Locate the cell with the specified text and output its [X, Y] center coordinate. 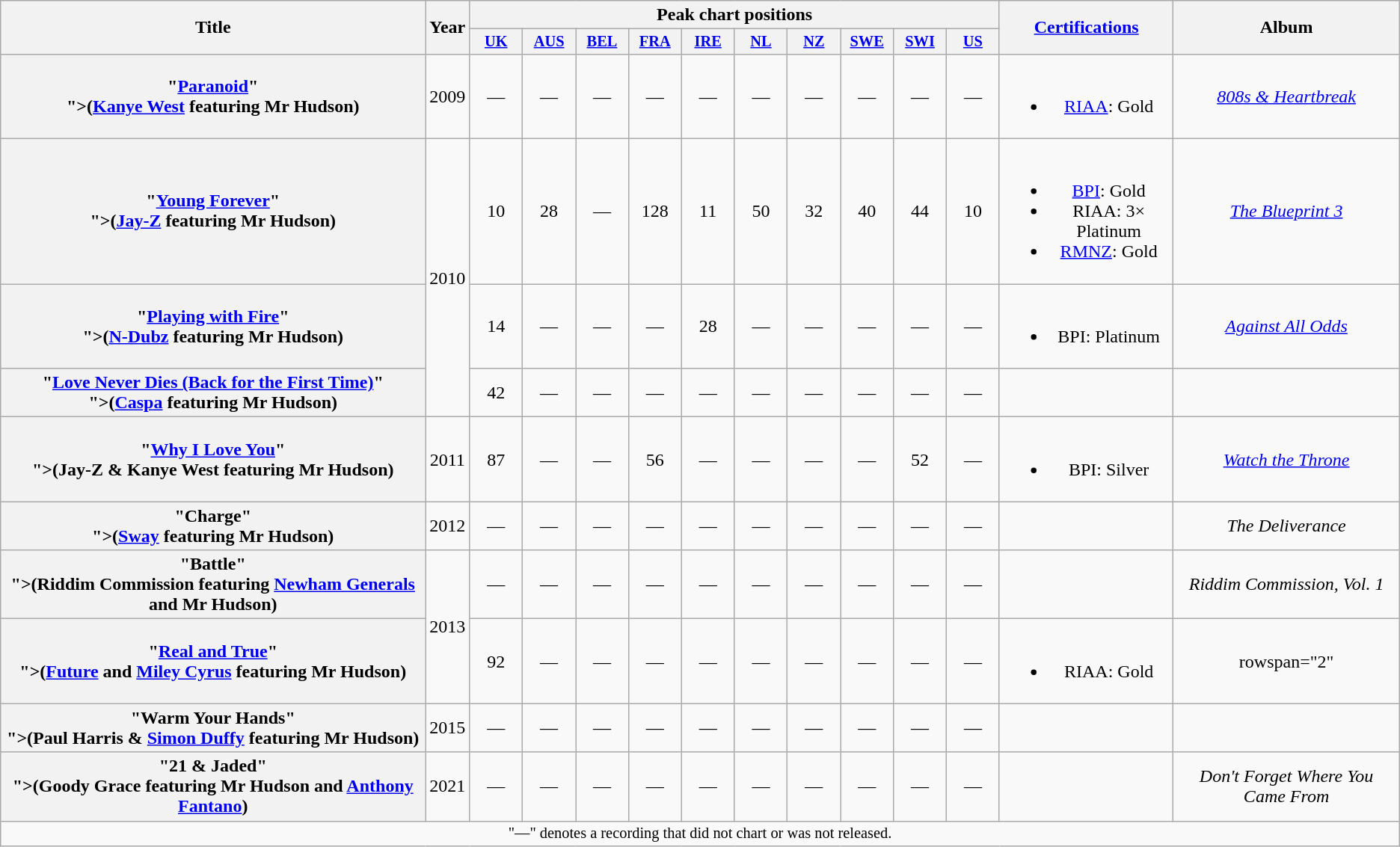
Riddim Commission, Vol. 1 [1286, 585]
Title [213, 28]
40 [868, 212]
NL [761, 42]
"—" denotes a recording that did not chart or was not released. [700, 834]
NZ [814, 42]
42 [497, 393]
2010 [447, 278]
BPI: GoldRIAA: 3× PlatinumRMNZ: Gold [1086, 212]
The Blueprint 3 [1286, 212]
BPI: Silver [1086, 459]
2013 [447, 626]
2021 [447, 786]
SWE [868, 42]
50 [761, 212]
IRE [707, 42]
"21 & Jaded"">(Goody Grace featuring Mr Hudson and Anthony Fantano) [213, 786]
The Deliverance [1286, 526]
rowspan="2" [1286, 661]
92 [497, 661]
Don't Forget Where You Came From [1286, 786]
128 [655, 212]
56 [655, 459]
Peak chart positions [734, 15]
SWI [920, 42]
"Charge"">(Sway featuring Mr Hudson) [213, 526]
808s & Heartbreak [1286, 96]
Album [1286, 28]
US [972, 42]
52 [920, 459]
87 [497, 459]
2011 [447, 459]
"Young Forever"">(Jay-Z featuring Mr Hudson) [213, 212]
FRA [655, 42]
"Love Never Dies (Back for the First Time)"">(Caspa featuring Mr Hudson) [213, 393]
Watch the Throne [1286, 459]
Against All Odds [1286, 326]
"Playing with Fire"">(N-Dubz featuring Mr Hudson) [213, 326]
BPI: Platinum [1086, 326]
14 [497, 326]
2009 [447, 96]
32 [814, 212]
"Real and True"">(Future and Miley Cyrus featuring Mr Hudson) [213, 661]
2015 [447, 728]
"Battle"">(Riddim Commission featuring Newham Generals and Mr Hudson) [213, 585]
BEL [603, 42]
UK [497, 42]
Year [447, 28]
"Why I Love You"">(Jay-Z & Kanye West featuring Mr Hudson) [213, 459]
Certifications [1086, 28]
AUS [549, 42]
11 [707, 212]
44 [920, 212]
"Paranoid"">(Kanye West featuring Mr Hudson) [213, 96]
2012 [447, 526]
"Warm Your Hands"">(Paul Harris & Simon Duffy featuring Mr Hudson) [213, 728]
